Find where the given text appears and provide that cell's center as (X, Y) coordinate. 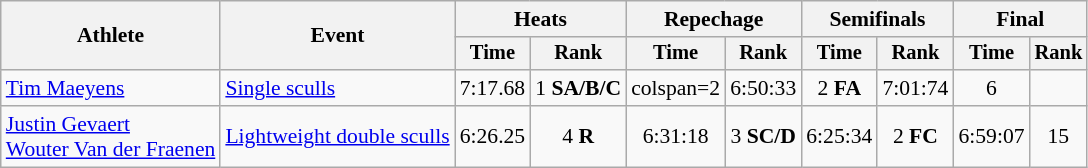
7:17.68 (492, 88)
6:25:34 (839, 136)
2 FA (839, 88)
Tim Maeyens (111, 88)
7:01:74 (915, 88)
3 SC/D (763, 136)
Repechage (714, 19)
colspan=2 (676, 88)
Semifinals (877, 19)
Heats (540, 19)
6:59:07 (991, 136)
15 (1059, 136)
Athlete (111, 36)
1 SA/B/C (578, 88)
6:26.25 (492, 136)
Justin GevaertWouter Van der Fraenen (111, 136)
2 FC (915, 136)
Event (337, 36)
6:50:33 (763, 88)
4 R (578, 136)
6 (991, 88)
Lightweight double sculls (337, 136)
Final (1020, 19)
6:31:18 (676, 136)
Single sculls (337, 88)
